For the text-containing cell, return its midpoint in [x, y] coordinate format. 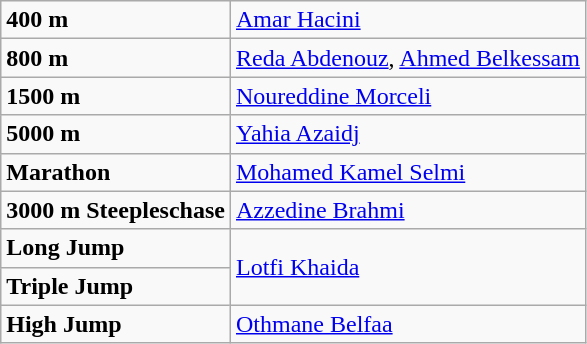
High Jump [116, 324]
5000 m [116, 134]
Yahia Azaidj [408, 134]
Amar Hacini [408, 20]
Mohamed Kamel Selmi [408, 172]
Othmane Belfaa [408, 324]
800 m [116, 58]
3000 m Steepleschase [116, 210]
Long Jump [116, 248]
1500 m [116, 96]
400 m [116, 20]
Lotfi Khaida [408, 267]
Marathon [116, 172]
Reda Abdenouz, Ahmed Belkessam [408, 58]
Noureddine Morceli [408, 96]
Triple Jump [116, 286]
Azzedine Brahmi [408, 210]
